Pinpoint the cell where the given text exists, returning its (x, y) midpoint coordinate. 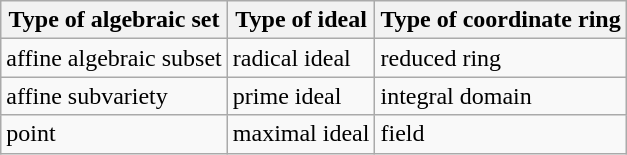
reduced ring (500, 58)
Type of coordinate ring (500, 20)
point (114, 134)
Type of algebraic set (114, 20)
affine algebraic subset (114, 58)
maximal ideal (301, 134)
affine subvariety (114, 96)
field (500, 134)
Type of ideal (301, 20)
prime ideal (301, 96)
radical ideal (301, 58)
integral domain (500, 96)
